Locate the cell with the specified text and output its [X, Y] center coordinate. 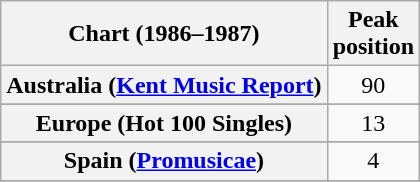
Europe (Hot 100 Singles) [164, 123]
4 [373, 161]
13 [373, 123]
Chart (1986–1987) [164, 34]
90 [373, 85]
Australia (Kent Music Report) [164, 85]
Spain (Promusicae) [164, 161]
Peakposition [373, 34]
